Scan for the cell matching the given text and deliver its (X, Y) coordinate at center. 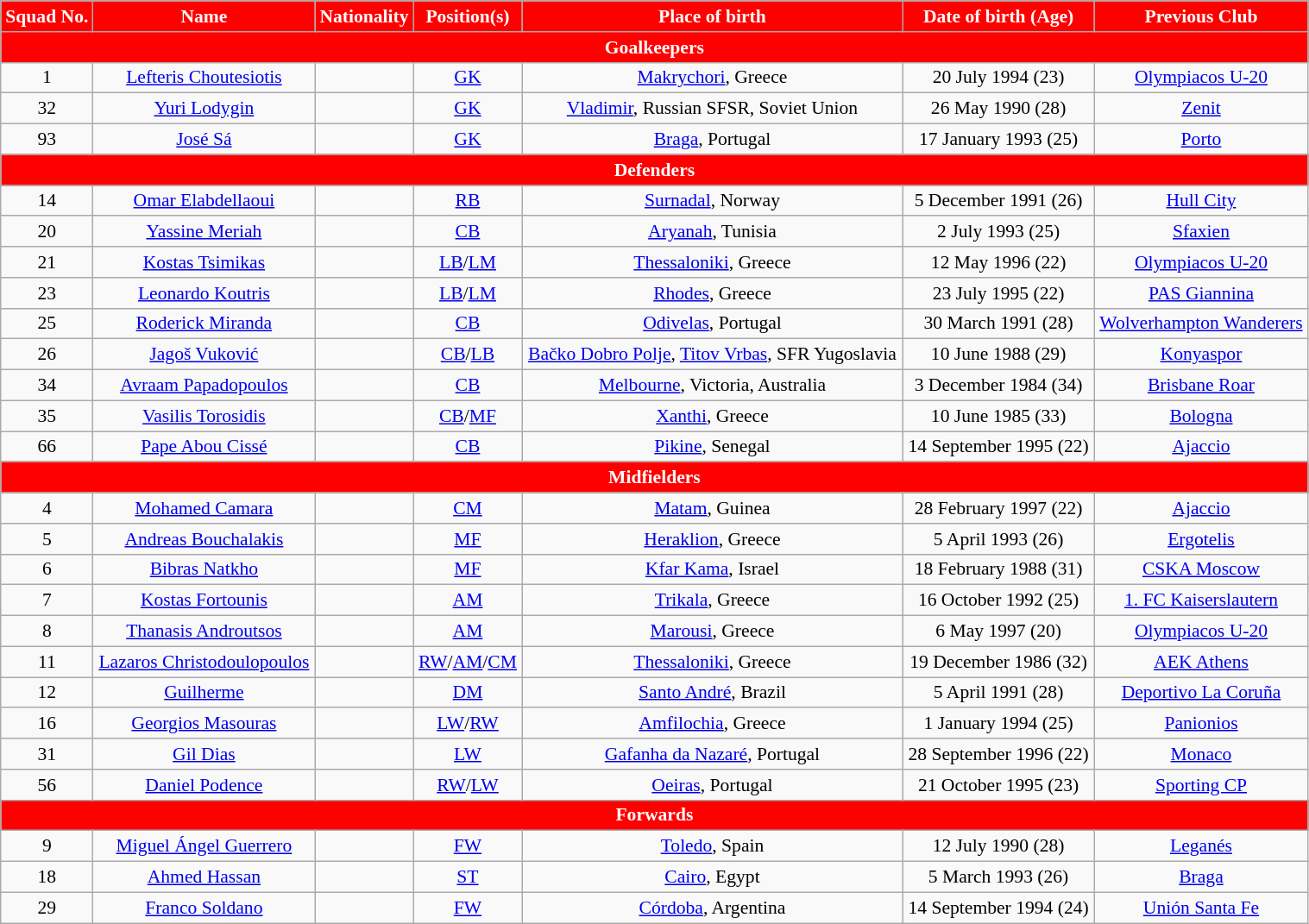
Miguel Ángel Guerrero (204, 846)
23 July 1995 (22) (998, 293)
PAS Giannina (1201, 293)
Ergotelis (1201, 539)
10 June 1985 (33) (998, 416)
Mohamed Camara (204, 508)
Brisbane Roar (1201, 386)
26 (47, 355)
Bačko Dobro Polje, Titov Vrbas, SFR Yugoslavia (713, 355)
Yassine Meriah (204, 232)
5 December 1991 (26) (998, 201)
CSKA Moscow (1201, 569)
14 (47, 201)
Gafanha da Nazaré, Portugal (713, 754)
1 January 1994 (25) (998, 724)
Avraam Papadopoulos (204, 386)
66 (47, 447)
Braga (1201, 877)
Matam, Guinea (713, 508)
Yuri Lodygin (204, 109)
56 (47, 785)
23 (47, 293)
Forwards (654, 815)
Defenders (654, 170)
16 (47, 724)
8 (47, 632)
Porto (1201, 140)
Squad No. (47, 16)
17 January 1993 (25) (998, 140)
Kostas Fortounis (204, 600)
Guilherme (204, 693)
26 May 1990 (28) (998, 109)
28 September 1996 (22) (998, 754)
21 October 1995 (23) (998, 785)
Pape Abou Cissé (204, 447)
Vladimir, Russian SFSR, Soviet Union (713, 109)
Trikala, Greece (713, 600)
14 September 1994 (24) (998, 908)
Toledo, Spain (713, 846)
RW/AM/CM (468, 662)
CB/MF (468, 416)
Heraklion, Greece (713, 539)
30 March 1991 (28) (998, 324)
Sfaxien (1201, 232)
Bologna (1201, 416)
18 February 1988 (31) (998, 569)
ST (468, 877)
28 February 1997 (22) (998, 508)
20 July 1994 (23) (998, 78)
93 (47, 140)
1. FC Kaiserslautern (1201, 600)
Franco Soldano (204, 908)
Andreas Bouchalakis (204, 539)
LW (468, 754)
Roderick Miranda (204, 324)
Lefteris Choutesiotis (204, 78)
18 (47, 877)
Thanasis Androutsos (204, 632)
31 (47, 754)
32 (47, 109)
Date of birth (Age) (998, 16)
35 (47, 416)
5 April 1991 (28) (998, 693)
Position(s) (468, 16)
Name (204, 16)
Daniel Podence (204, 785)
DM (468, 693)
Jagoš Vuković (204, 355)
Hull City (1201, 201)
Oeiras, Portugal (713, 785)
Leonardo Koutris (204, 293)
Georgios Masouras (204, 724)
Monaco (1201, 754)
11 (47, 662)
Wolverhampton Wanderers (1201, 324)
Odivelas, Portugal (713, 324)
12 (47, 693)
Melbourne, Victoria, Australia (713, 386)
Makrychori, Greece (713, 78)
Konyaspor (1201, 355)
CM (468, 508)
29 (47, 908)
Córdoba, Argentina (713, 908)
Kostas Tsimikas (204, 262)
Goalkeepers (654, 47)
6 May 1997 (20) (998, 632)
AEK Athens (1201, 662)
Panionios (1201, 724)
5 (47, 539)
Ahmed Hassan (204, 877)
21 (47, 262)
Surnadal, Norway (713, 201)
Bibras Natkho (204, 569)
10 June 1988 (29) (998, 355)
Zenit (1201, 109)
Vasilis Torosidis (204, 416)
Nationality (364, 16)
Gil Dias (204, 754)
Cairo, Egypt (713, 877)
Previous Club (1201, 16)
Xanthi, Greece (713, 416)
2 July 1993 (25) (998, 232)
LW/RW (468, 724)
Deportivo La Coruña (1201, 693)
Santo André, Brazil (713, 693)
Amfilochia, Greece (713, 724)
Place of birth (713, 16)
Pikine, Senegal (713, 447)
Sporting CP (1201, 785)
5 April 1993 (26) (998, 539)
20 (47, 232)
9 (47, 846)
5 March 1993 (26) (998, 877)
12 May 1996 (22) (998, 262)
1 (47, 78)
Unión Santa Fe (1201, 908)
6 (47, 569)
25 (47, 324)
14 September 1995 (22) (998, 447)
José Sá (204, 140)
Braga, Portugal (713, 140)
Midfielders (654, 478)
34 (47, 386)
Leganés (1201, 846)
16 October 1992 (25) (998, 600)
Lazaros Christodoulopoulos (204, 662)
7 (47, 600)
Rhodes, Greece (713, 293)
Omar Elabdellaoui (204, 201)
3 December 1984 (34) (998, 386)
Kfar Kama, Israel (713, 569)
4 (47, 508)
Marousi, Greece (713, 632)
Aryanah, Tunisia (713, 232)
12 July 1990 (28) (998, 846)
CB/LB (468, 355)
RW/LW (468, 785)
19 December 1986 (32) (998, 662)
RB (468, 201)
